Return the (X, Y) coordinate for the center point of the cell that contains the specified text.  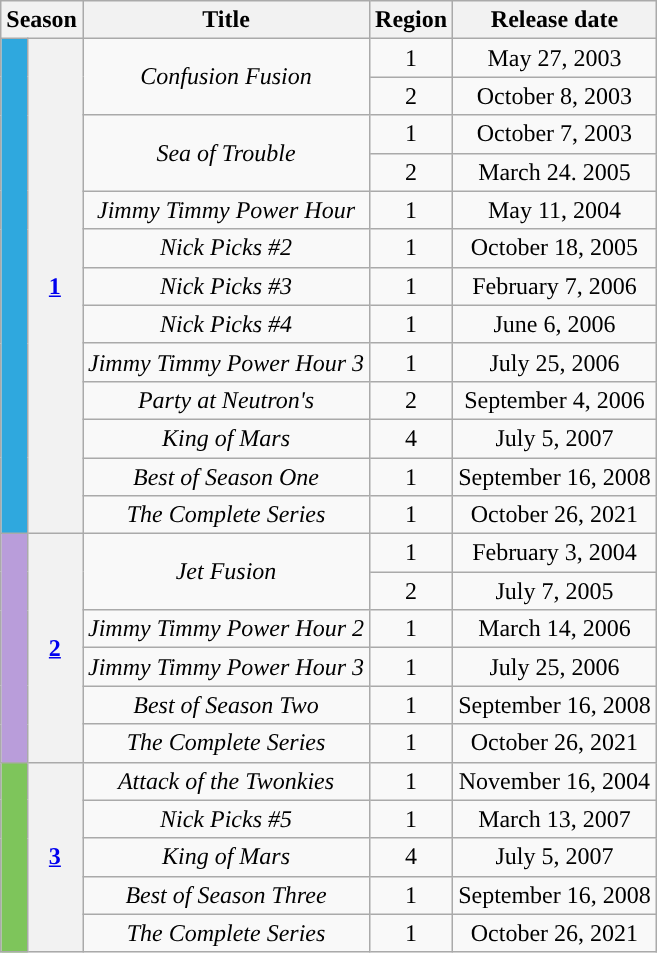
Release date (555, 20)
Jimmy Timmy Power Hour (226, 210)
October 18, 2005 (555, 248)
June 6, 2006 (555, 324)
Jimmy Timmy Power Hour 2 (226, 629)
Jet Fusion (226, 572)
Nick Picks #2 (226, 248)
February 7, 2006 (555, 286)
Region (412, 20)
3 (54, 857)
March 14, 2006 (555, 629)
Nick Picks #5 (226, 819)
Best of Season One (226, 477)
Best of Season Two (226, 705)
September 4, 2006 (555, 400)
Season (42, 20)
March 13, 2007 (555, 819)
Sea of Trouble (226, 153)
Party at Neutron's (226, 400)
October 8, 2003 (555, 96)
Nick Picks #4 (226, 324)
Title (226, 20)
Nick Picks #3 (226, 286)
Attack of the Twonkies (226, 781)
Confusion Fusion (226, 77)
Best of Season Three (226, 895)
May 27, 2003 (555, 58)
November 16, 2004 (555, 781)
May 11, 2004 (555, 210)
July 7, 2005 (555, 591)
October 7, 2003 (555, 134)
February 3, 2004 (555, 553)
March 24. 2005 (555, 172)
